Detect which cell encompasses the target text, then output its [X, Y] center coordinate. 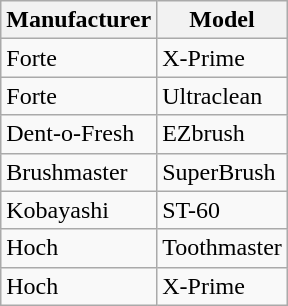
Model [222, 20]
Kobayashi [79, 210]
EZbrush [222, 134]
Ultraclean [222, 96]
SuperBrush [222, 172]
Manufacturer [79, 20]
Toothmaster [222, 248]
ST-60 [222, 210]
Dent-o-Fresh [79, 134]
Brushmaster [79, 172]
